Return the (X, Y) coordinate for the center point of the cell that contains the specified text.  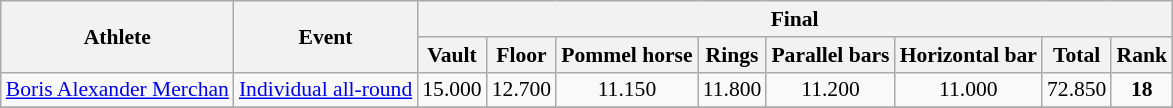
Horizontal bar (968, 55)
Vault (452, 55)
11.000 (968, 90)
15.000 (452, 90)
Pommel horse (626, 55)
Boris Alexander Merchan (118, 90)
18 (1142, 90)
11.800 (732, 90)
Rank (1142, 55)
11.150 (626, 90)
Final (794, 19)
12.700 (522, 90)
72.850 (1076, 90)
Rings (732, 55)
Parallel bars (830, 55)
Event (326, 36)
Individual all-round (326, 90)
Floor (522, 55)
11.200 (830, 90)
Total (1076, 55)
Athlete (118, 36)
